Search for the cell housing the specified text and yield its [x, y] center coordinate. 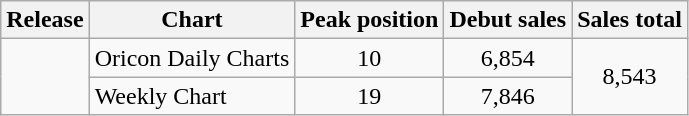
19 [370, 96]
6,854 [508, 58]
8,543 [630, 77]
Release [45, 20]
Weekly Chart [192, 96]
Oricon Daily Charts [192, 58]
Peak position [370, 20]
Sales total [630, 20]
Debut sales [508, 20]
Chart [192, 20]
10 [370, 58]
7,846 [508, 96]
